Find where the given text appears and provide that cell's center as (X, Y) coordinate. 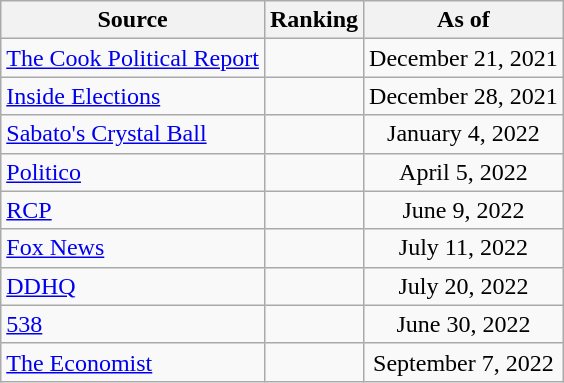
January 4, 2022 (464, 134)
Fox News (133, 248)
Politico (133, 172)
538 (133, 324)
December 28, 2021 (464, 96)
The Economist (133, 362)
December 21, 2021 (464, 58)
The Cook Political Report (133, 58)
RCP (133, 210)
June 30, 2022 (464, 324)
As of (464, 20)
July 11, 2022 (464, 248)
Sabato's Crystal Ball (133, 134)
April 5, 2022 (464, 172)
Ranking (314, 20)
June 9, 2022 (464, 210)
Inside Elections (133, 96)
Source (133, 20)
July 20, 2022 (464, 286)
DDHQ (133, 286)
September 7, 2022 (464, 362)
